Provide the [X, Y] coordinate of the cell's center where the given text is located.  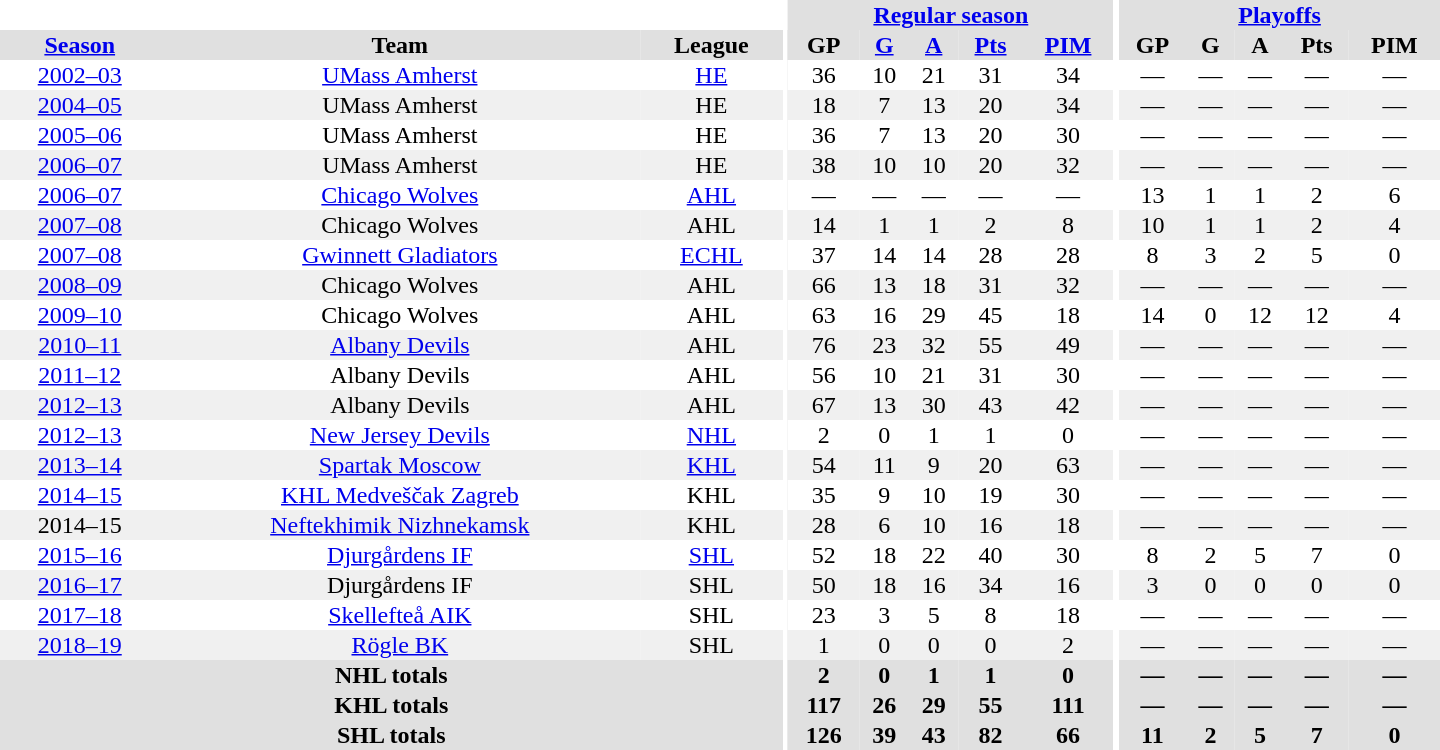
Season [80, 45]
Regular season [951, 15]
82 [990, 735]
Rögle BK [400, 645]
2010–11 [80, 345]
26 [884, 705]
2018–19 [80, 645]
52 [824, 555]
22 [934, 555]
Neftekhimik Nizhnekamsk [400, 525]
35 [824, 495]
56 [824, 375]
SHL totals [392, 735]
49 [1068, 345]
Spartak Moscow [400, 465]
117 [824, 705]
2011–12 [80, 375]
2005–06 [80, 135]
42 [1068, 405]
38 [824, 165]
111 [1068, 705]
50 [824, 585]
39 [884, 735]
19 [990, 495]
2008–09 [80, 285]
67 [824, 405]
KHL Medveščak Zagreb [400, 495]
126 [824, 735]
Team [400, 45]
2016–17 [80, 585]
76 [824, 345]
40 [990, 555]
2002–03 [80, 75]
54 [824, 465]
2015–16 [80, 555]
45 [990, 315]
2013–14 [80, 465]
NHL [711, 435]
37 [824, 255]
Gwinnett Gladiators [400, 255]
2004–05 [80, 105]
2009–10 [80, 315]
ECHL [711, 255]
League [711, 45]
Skellefteå AIK [400, 615]
NHL totals [392, 675]
KHL totals [392, 705]
2017–18 [80, 615]
Playoffs [1280, 15]
New Jersey Devils [400, 435]
